For the text-containing cell, return its midpoint in [x, y] coordinate format. 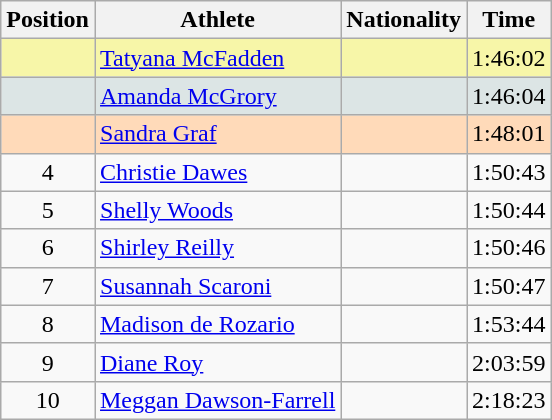
10 [48, 400]
1:46:02 [509, 58]
1:48:01 [509, 134]
Athlete [217, 20]
1:50:43 [509, 172]
Time [509, 20]
Position [48, 20]
1:50:44 [509, 210]
1:53:44 [509, 324]
Tatyana McFadden [217, 58]
4 [48, 172]
8 [48, 324]
1:50:47 [509, 286]
9 [48, 362]
6 [48, 248]
Meggan Dawson-Farrell [217, 400]
Shirley Reilly [217, 248]
1:50:46 [509, 248]
Amanda McGrory [217, 96]
Sandra Graf [217, 134]
Susannah Scaroni [217, 286]
Shelly Woods [217, 210]
2:18:23 [509, 400]
5 [48, 210]
1:46:04 [509, 96]
Nationality [404, 20]
Diane Roy [217, 362]
Christie Dawes [217, 172]
Madison de Rozario [217, 324]
2:03:59 [509, 362]
7 [48, 286]
